Scan for the cell matching the given text and deliver its [X, Y] coordinate at center. 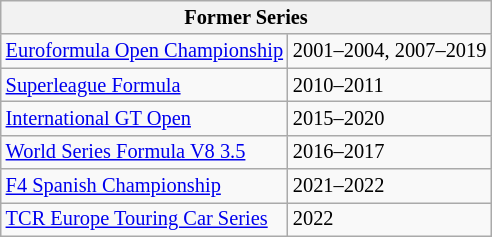
2022 [390, 219]
2015–2020 [390, 118]
Superleague Formula [144, 85]
World Series Formula V8 3.5 [144, 152]
F4 Spanish Championship [144, 186]
2001–2004, 2007–2019 [390, 51]
TCR Europe Touring Car Series [144, 219]
2021–2022 [390, 186]
International GT Open [144, 118]
2010–2011 [390, 85]
2016–2017 [390, 152]
Euroformula Open Championship [144, 51]
Former Series [246, 17]
